Find where the given text appears and provide that cell's center as [X, Y] coordinate. 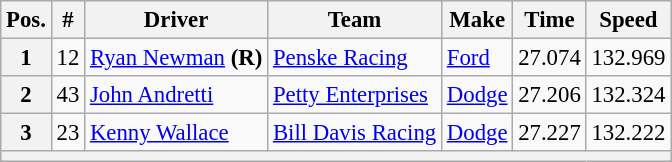
43 [68, 95]
Bill Davis Racing [355, 133]
132.969 [628, 58]
John Andretti [176, 95]
12 [68, 58]
3 [26, 133]
2 [26, 95]
27.227 [550, 133]
Penske Racing [355, 58]
Petty Enterprises [355, 95]
132.222 [628, 133]
Pos. [26, 20]
Make [476, 20]
Ford [476, 58]
1 [26, 58]
23 [68, 133]
Team [355, 20]
Time [550, 20]
# [68, 20]
27.074 [550, 58]
Ryan Newman (R) [176, 58]
27.206 [550, 95]
Driver [176, 20]
Speed [628, 20]
Kenny Wallace [176, 133]
132.324 [628, 95]
